Output the [X, Y] coordinate of the center of the cell containing the given text.  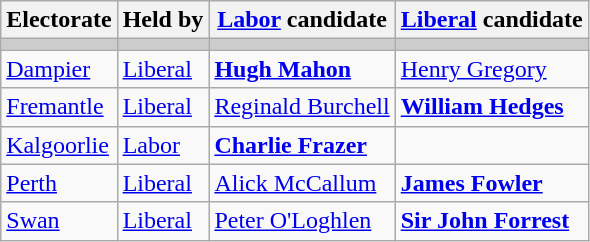
Labor [163, 145]
Swan [59, 221]
Electorate [59, 20]
Peter O'Loghlen [302, 221]
James Fowler [492, 183]
Alick McCallum [302, 183]
Perth [59, 183]
Held by [163, 20]
Dampier [59, 69]
William Hedges [492, 107]
Hugh Mahon [302, 69]
Charlie Frazer [302, 145]
Henry Gregory [492, 69]
Labor candidate [302, 20]
Kalgoorlie [59, 145]
Reginald Burchell [302, 107]
Liberal candidate [492, 20]
Fremantle [59, 107]
Sir John Forrest [492, 221]
